Find where the given text appears and provide that cell's center as [x, y] coordinate. 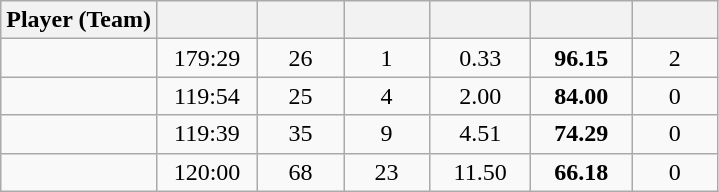
4 [387, 96]
35 [301, 134]
23 [387, 172]
119:39 [206, 134]
4.51 [480, 134]
120:00 [206, 172]
1 [387, 58]
84.00 [582, 96]
66.18 [582, 172]
Player (Team) [79, 20]
2 [675, 58]
68 [301, 172]
26 [301, 58]
9 [387, 134]
2.00 [480, 96]
11.50 [480, 172]
25 [301, 96]
119:54 [206, 96]
96.15 [582, 58]
74.29 [582, 134]
0.33 [480, 58]
179:29 [206, 58]
